Capture the cell that displays the provided text and extract its [x, y] central coordinate. 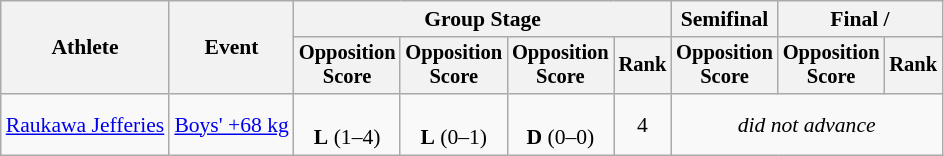
L (0–1) [454, 124]
Athlete [86, 48]
4 [643, 124]
Group Stage [482, 19]
did not advance [806, 124]
Semifinal [724, 19]
Boys' +68 kg [232, 124]
L (1–4) [348, 124]
D (0–0) [560, 124]
Raukawa Jefferies [86, 124]
Event [232, 48]
Final / [860, 19]
